Pinpoint the cell where the given text exists, returning its (X, Y) midpoint coordinate. 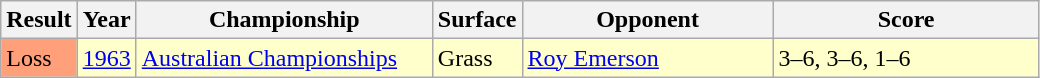
Year (106, 20)
Loss (39, 58)
Score (906, 20)
Grass (477, 58)
Championship (284, 20)
Australian Championships (284, 58)
1963 (106, 58)
3–6, 3–6, 1–6 (906, 58)
Result (39, 20)
Roy Emerson (648, 58)
Surface (477, 20)
Opponent (648, 20)
